For the text-containing cell, return its midpoint in [X, Y] coordinate format. 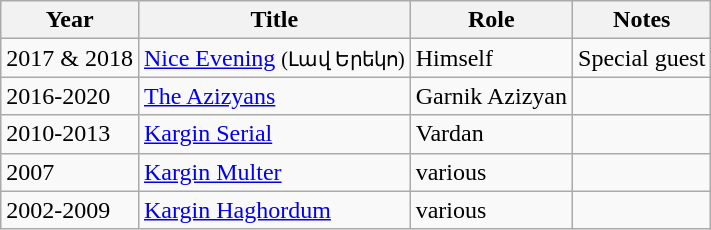
2017 & 2018 [70, 58]
2007 [70, 172]
Garnik Azizyan [491, 96]
The Azizyans [274, 96]
2002-2009 [70, 210]
Vardan [491, 134]
2010-2013 [70, 134]
Kargin Haghordum [274, 210]
Himself [491, 58]
2016-2020 [70, 96]
Special guest [642, 58]
Kargin Multer [274, 172]
Notes [642, 20]
Kargin Serial [274, 134]
Year [70, 20]
Nice Evening (Լավ Երեկո) [274, 58]
Title [274, 20]
Role [491, 20]
